Scan for the cell matching the given text and deliver its (x, y) coordinate at center. 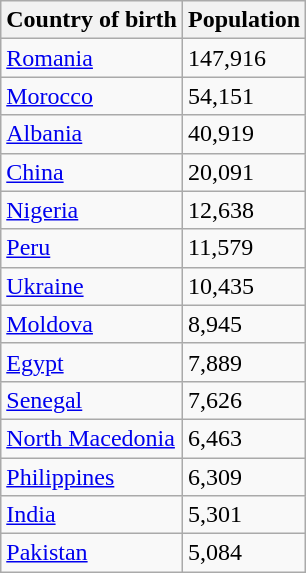
54,151 (244, 96)
Pakistan (92, 553)
5,084 (244, 553)
Ukraine (92, 286)
Nigeria (92, 210)
6,463 (244, 438)
40,919 (244, 134)
7,626 (244, 400)
North Macedonia (92, 438)
Romania (92, 58)
Senegal (92, 400)
11,579 (244, 248)
12,638 (244, 210)
Albania (92, 134)
20,091 (244, 172)
Population (244, 20)
India (92, 515)
6,309 (244, 477)
8,945 (244, 324)
Peru (92, 248)
Country of birth (92, 20)
Philippines (92, 477)
7,889 (244, 362)
Egypt (92, 362)
Morocco (92, 96)
Moldova (92, 324)
10,435 (244, 286)
China (92, 172)
5,301 (244, 515)
147,916 (244, 58)
